Provide the [x, y] coordinate of the cell's center where the given text is located.  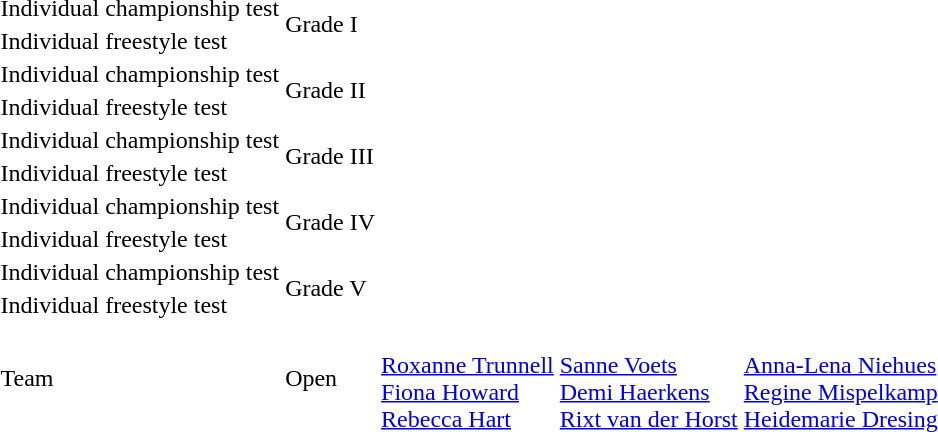
Grade V [330, 288]
Grade IV [330, 222]
Grade III [330, 156]
Grade II [330, 90]
